Return [X, Y] of the center of cell containing provided text 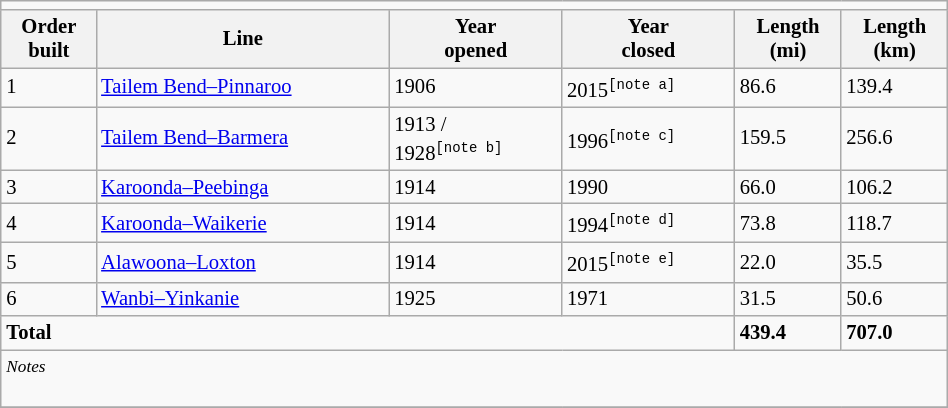
118.7 [894, 224]
1913 /1928[note b] [476, 138]
106.2 [894, 187]
2015[note e] [648, 262]
6 [48, 299]
Yearopened [476, 39]
73.8 [788, 224]
86.6 [788, 88]
22.0 [788, 262]
Tailem Bend–Barmera [242, 138]
Yearclosed [648, 39]
1996[note c] [648, 138]
35.5 [894, 262]
Line [242, 39]
Karoonda–Peebinga [242, 187]
2 [48, 138]
1994[note d] [648, 224]
Notes [474, 379]
256.6 [894, 138]
Length(mi) [788, 39]
159.5 [788, 138]
Orderbuilt [48, 39]
66.0 [788, 187]
1906 [476, 88]
1 [48, 88]
1971 [648, 299]
3 [48, 187]
5 [48, 262]
707.0 [894, 333]
1990 [648, 187]
4 [48, 224]
Karoonda–Waikerie [242, 224]
1925 [476, 299]
2015[note a] [648, 88]
Length(km) [894, 39]
Tailem Bend–Pinnaroo [242, 88]
139.4 [894, 88]
Alawoona–Loxton [242, 262]
439.4 [788, 333]
Wanbi–Yinkanie [242, 299]
Total [368, 333]
50.6 [894, 299]
31.5 [788, 299]
